Search for the cell housing the specified text and yield its [X, Y] center coordinate. 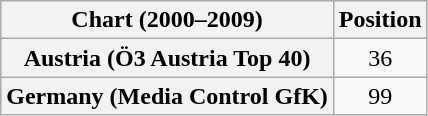
36 [380, 58]
99 [380, 96]
Position [380, 20]
Austria (Ö3 Austria Top 40) [168, 58]
Germany (Media Control GfK) [168, 96]
Chart (2000–2009) [168, 20]
